Search for the cell housing the specified text and yield its [X, Y] center coordinate. 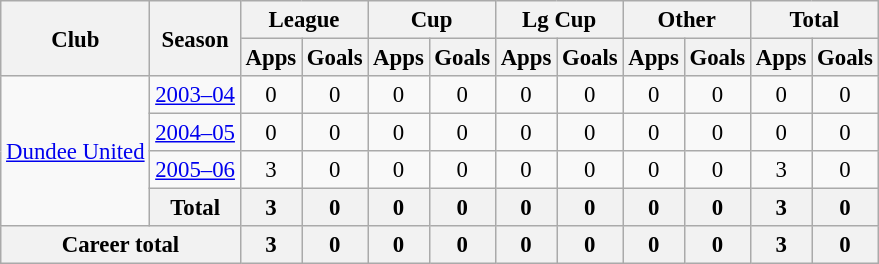
2004–05 [195, 133]
Dundee United [76, 151]
2003–04 [195, 95]
Club [76, 38]
2005–06 [195, 170]
Other [687, 20]
Career total [120, 245]
Cup [432, 20]
League [304, 20]
Season [195, 38]
Lg Cup [559, 20]
